Output the [X, Y] coordinate of the center of the cell containing the given text.  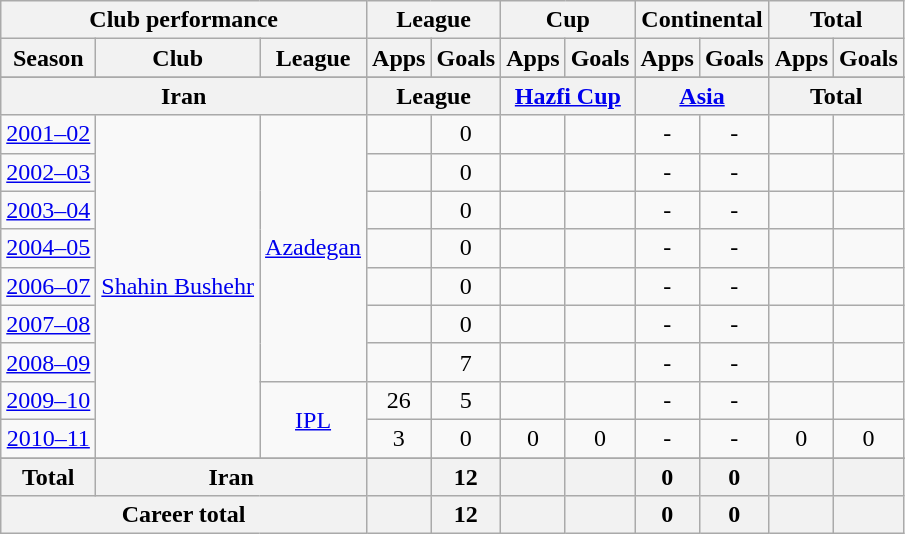
2008–09 [48, 362]
Continental [702, 20]
2001–02 [48, 134]
Shahin Bushehr [178, 286]
Cup [568, 20]
2006–07 [48, 286]
2004–05 [48, 248]
2003–04 [48, 210]
IPL [314, 419]
2007–08 [48, 324]
Season [48, 58]
2002–03 [48, 172]
26 [399, 400]
3 [399, 438]
2009–10 [48, 400]
Hazfi Cup [568, 96]
5 [466, 400]
7 [466, 362]
Club performance [184, 20]
2010–11 [48, 438]
Azadegan [314, 248]
Club [178, 58]
Career total [184, 515]
Asia [702, 96]
